From the cell containing the given text, extract its center point as [X, Y] coordinate. 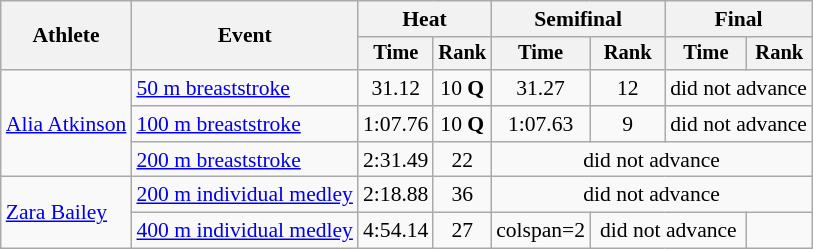
Heat [424, 19]
400 m individual medley [244, 231]
200 m individual medley [244, 195]
31.27 [540, 88]
27 [462, 231]
Event [244, 36]
100 m breaststroke [244, 124]
22 [462, 160]
4:54.14 [396, 231]
Semifinal [578, 19]
Athlete [66, 36]
Alia Atkinson [66, 124]
Zara Bailey [66, 212]
1:07.63 [540, 124]
9 [628, 124]
31.12 [396, 88]
50 m breaststroke [244, 88]
colspan=2 [540, 231]
Final [738, 19]
12 [628, 88]
1:07.76 [396, 124]
2:31.49 [396, 160]
36 [462, 195]
200 m breaststroke [244, 160]
2:18.88 [396, 195]
